Find where the given text appears and provide that cell's center as [X, Y] coordinate. 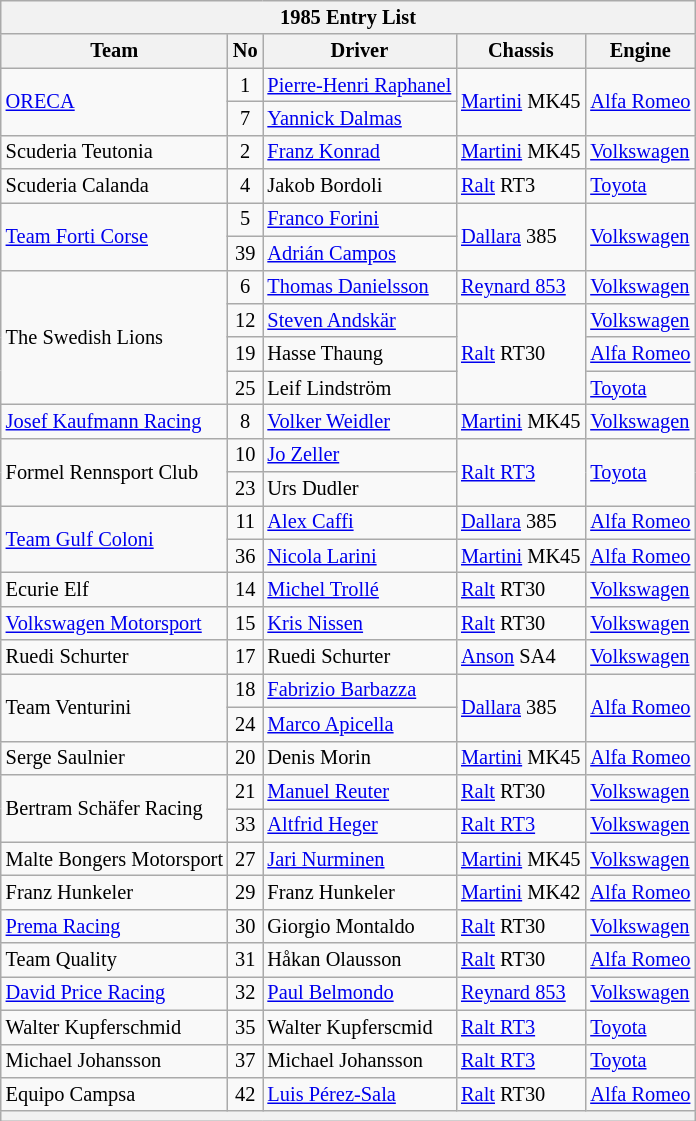
Giorgio Montaldo [359, 926]
Walter Kupferschmid [114, 1027]
33 [246, 825]
Jo Zeller [359, 455]
Altfrid Heger [359, 825]
Josef Kaufmann Racing [114, 421]
Luis Pérez-Sala [359, 1094]
11 [246, 522]
35 [246, 1027]
Chassis [520, 51]
39 [246, 253]
Nicola Larini [359, 556]
No [246, 51]
Yannick Dalmas [359, 118]
6 [246, 287]
29 [246, 892]
Team Forti Corse [114, 236]
Martini MK42 [520, 892]
Volker Weidler [359, 421]
Team [114, 51]
Håkan Olausson [359, 960]
10 [246, 455]
Team Gulf Coloni [114, 538]
42 [246, 1094]
27 [246, 859]
Hasse Thaung [359, 354]
Thomas Danielsson [359, 287]
ORECA [114, 102]
Steven Andskär [359, 320]
Team Quality [114, 960]
1985 Entry List [348, 17]
17 [246, 657]
36 [246, 556]
Kris Nissen [359, 623]
1 [246, 85]
32 [246, 993]
Volkswagen Motorsport [114, 623]
8 [246, 421]
24 [246, 724]
20 [246, 758]
Franz Konrad [359, 152]
Prema Racing [114, 926]
12 [246, 320]
21 [246, 791]
37 [246, 1061]
Franco Forini [359, 219]
Team Venturini [114, 706]
23 [246, 489]
2 [246, 152]
Fabrizio Barbazza [359, 690]
David Price Racing [114, 993]
Serge Saulnier [114, 758]
Denis Morin [359, 758]
Leif Lindström [359, 388]
Pierre-Henri Raphanel [359, 85]
30 [246, 926]
Driver [359, 51]
Scuderia Teutonia [114, 152]
Malte Bongers Motorsport [114, 859]
Urs Dudler [359, 489]
Bertram Schäfer Racing [114, 808]
Anson SA4 [520, 657]
Scuderia Calanda [114, 186]
Ecurie Elf [114, 589]
5 [246, 219]
7 [246, 118]
Marco Apicella [359, 724]
Adrián Campos [359, 253]
Manuel Reuter [359, 791]
19 [246, 354]
25 [246, 388]
Engine [640, 51]
4 [246, 186]
Walter Kupferscmid [359, 1027]
Formel Rennsport Club [114, 472]
Jari Nurminen [359, 859]
Paul Belmondo [359, 993]
Michel Trollé [359, 589]
Alex Caffi [359, 522]
14 [246, 589]
Equipo Campsa [114, 1094]
18 [246, 690]
31 [246, 960]
Jakob Bordoli [359, 186]
15 [246, 623]
The Swedish Lions [114, 338]
